For the text-containing cell, return its midpoint in (x, y) coordinate format. 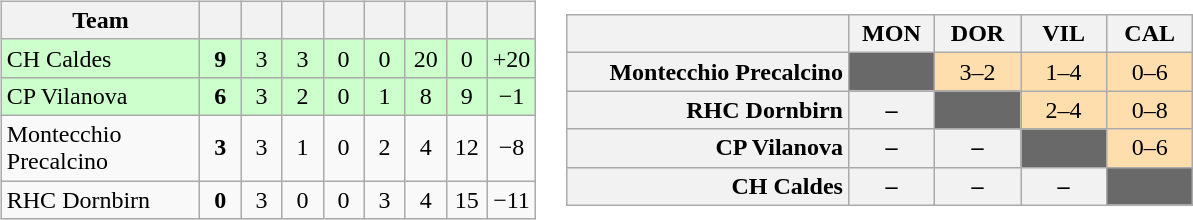
+20 (512, 58)
MON (891, 34)
6 (220, 96)
20 (426, 58)
0–8 (1150, 110)
3–2 (977, 72)
12 (466, 148)
Team (100, 20)
−11 (512, 199)
DOR (977, 34)
2–4 (1064, 110)
−8 (512, 148)
−1 (512, 96)
VIL (1064, 34)
1–4 (1064, 72)
8 (426, 96)
CAL (1150, 34)
15 (466, 199)
